For the text-containing cell, return its midpoint in [x, y] coordinate format. 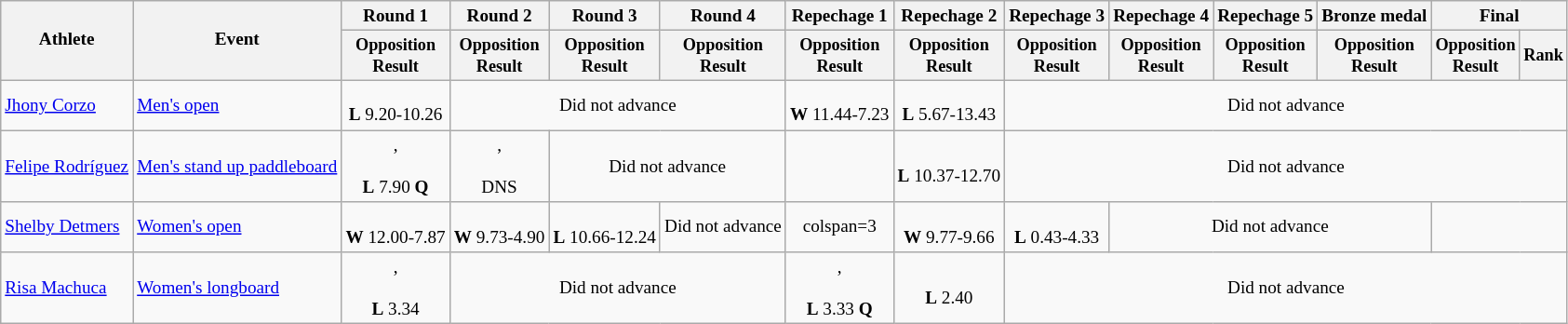
Repechage 4 [1161, 16]
Shelby Detmers [67, 227]
Rank [1543, 55]
Final [1499, 16]
W 9.73-4.90 [499, 227]
Bronze medal [1374, 16]
Women's longboard [237, 289]
L 5.67-13.43 [949, 105]
,L 3.33 Q [839, 289]
Men's stand up paddleboard [237, 166]
Round 3 [605, 16]
Felipe Rodríguez [67, 166]
Repechage 1 [839, 16]
Repechage 5 [1266, 16]
Repechage 2 [949, 16]
Round 2 [499, 16]
Round 4 [722, 16]
,DNS [499, 166]
,L 3.34 [395, 289]
colspan=3 [839, 227]
Athlete [67, 41]
Repechage 3 [1057, 16]
L 0.43-4.33 [1057, 227]
L 2.40 [949, 289]
W 9.77-9.66 [949, 227]
Men's open [237, 105]
Jhony Corzo [67, 105]
Round 1 [395, 16]
Women's open [237, 227]
W 11.44-7.23 [839, 105]
L 10.37-12.70 [949, 166]
,L 7.90 Q [395, 166]
L 10.66-12.24 [605, 227]
L 9.20-10.26 [395, 105]
Event [237, 41]
Risa Machuca [67, 289]
W 12.00-7.87 [395, 227]
